Search for the cell housing the specified text and yield its (X, Y) center coordinate. 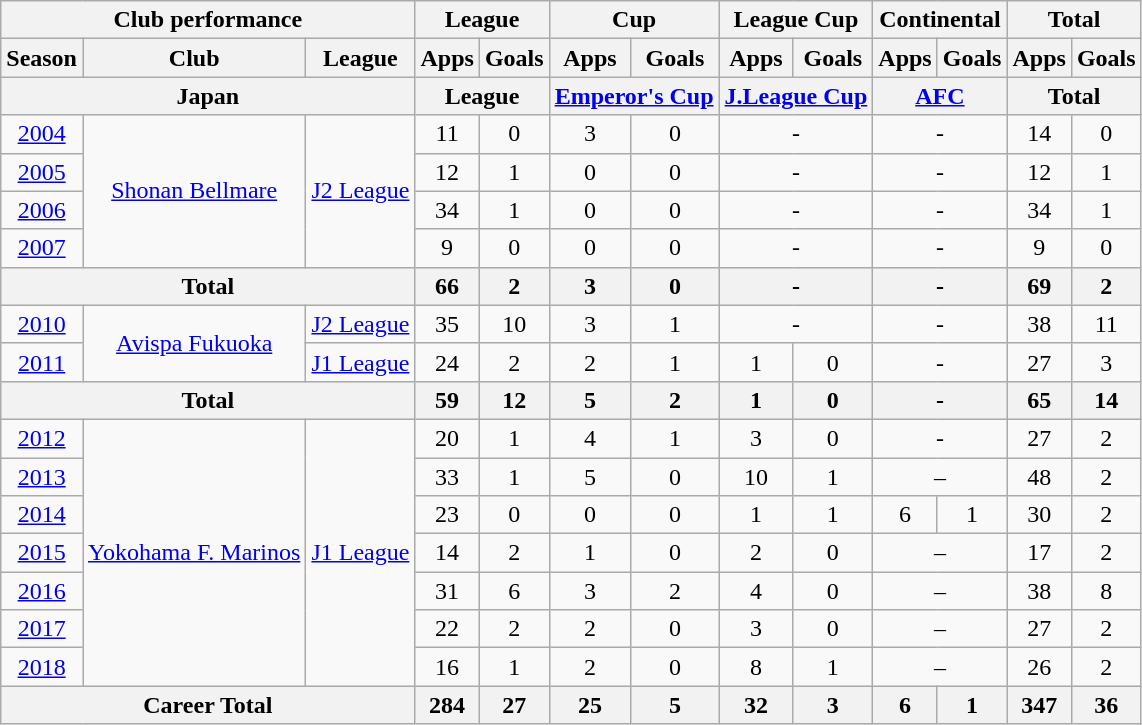
69 (1039, 286)
30 (1039, 515)
Yokohama F. Marinos (194, 552)
31 (447, 591)
347 (1039, 705)
2017 (42, 629)
J.League Cup (796, 96)
2005 (42, 172)
22 (447, 629)
Season (42, 58)
2014 (42, 515)
Shonan Bellmare (194, 191)
25 (590, 705)
32 (756, 705)
48 (1039, 477)
17 (1039, 553)
33 (447, 477)
Career Total (208, 705)
65 (1039, 400)
2012 (42, 438)
2004 (42, 134)
AFC (940, 96)
Continental (940, 20)
Club (194, 58)
20 (447, 438)
16 (447, 667)
2015 (42, 553)
League Cup (796, 20)
24 (447, 362)
26 (1039, 667)
2013 (42, 477)
66 (447, 286)
2010 (42, 324)
2016 (42, 591)
Avispa Fukuoka (194, 343)
284 (447, 705)
36 (1106, 705)
23 (447, 515)
35 (447, 324)
2007 (42, 248)
Japan (208, 96)
2006 (42, 210)
Club performance (208, 20)
Emperor's Cup (634, 96)
2011 (42, 362)
Cup (634, 20)
2018 (42, 667)
59 (447, 400)
